Extract the (x, y) coordinate from the center of the cell holding the provided text.  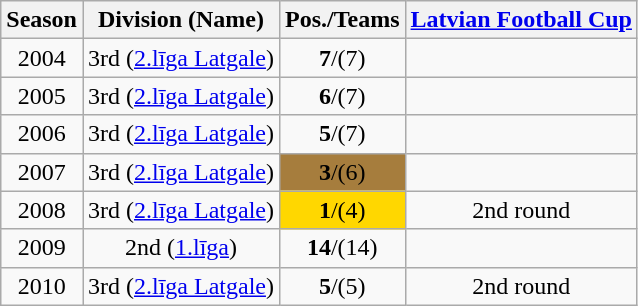
2008 (42, 210)
3/(6) (342, 172)
2004 (42, 58)
2nd (1.līga) (180, 248)
2005 (42, 96)
Season (42, 20)
Pos./Teams (342, 20)
2009 (42, 248)
6/(7) (342, 96)
Latvian Football Cup (521, 20)
Division (Name) (180, 20)
14/(14) (342, 248)
2006 (42, 134)
7/(7) (342, 58)
5/(5) (342, 286)
5/(7) (342, 134)
2007 (42, 172)
1/(4) (342, 210)
2010 (42, 286)
